Return [X, Y] of the center of cell containing provided text 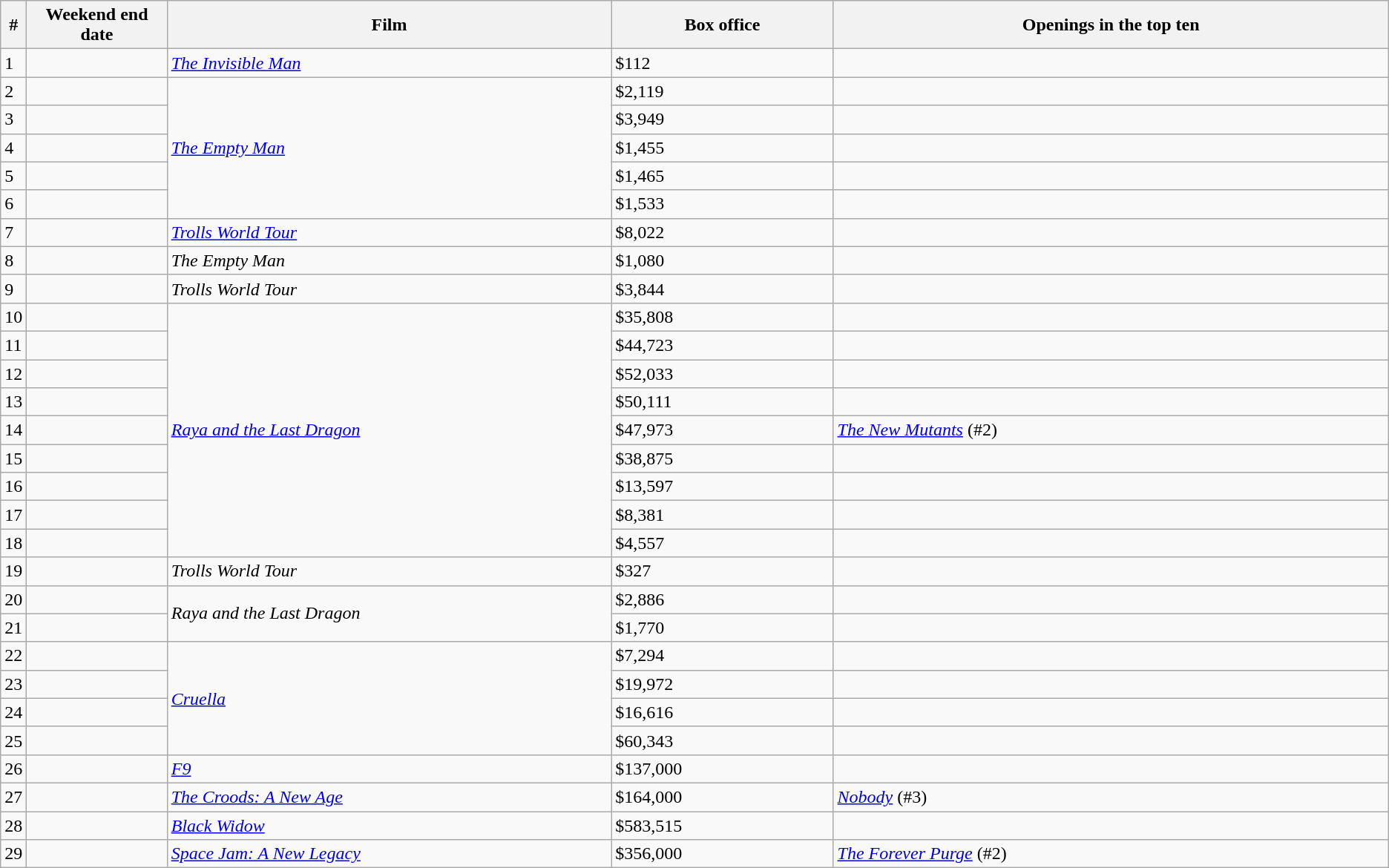
18 [13, 543]
22 [13, 656]
$137,000 [723, 769]
$35,808 [723, 317]
# [13, 25]
$356,000 [723, 854]
$112 [723, 63]
24 [13, 712]
$52,033 [723, 373]
$164,000 [723, 797]
12 [13, 373]
$1,533 [723, 204]
$4,557 [723, 543]
14 [13, 430]
8 [13, 260]
$1,080 [723, 260]
Film [389, 25]
Box office [723, 25]
$8,022 [723, 232]
$3,949 [723, 119]
Space Jam: A New Legacy [389, 854]
The New Mutants (#2) [1111, 430]
Weekend end date [96, 25]
10 [13, 317]
$2,119 [723, 91]
1 [13, 63]
19 [13, 571]
29 [13, 854]
28 [13, 826]
9 [13, 289]
3 [13, 119]
$13,597 [723, 487]
$44,723 [723, 345]
23 [13, 684]
$50,111 [723, 402]
7 [13, 232]
$2,886 [723, 599]
$1,770 [723, 628]
20 [13, 599]
$583,515 [723, 826]
21 [13, 628]
25 [13, 740]
F9 [389, 769]
$1,465 [723, 176]
$60,343 [723, 740]
$8,381 [723, 515]
The Forever Purge (#2) [1111, 854]
2 [13, 91]
$38,875 [723, 458]
$327 [723, 571]
The Invisible Man [389, 63]
5 [13, 176]
Cruella [389, 698]
16 [13, 487]
Openings in the top ten [1111, 25]
Black Widow [389, 826]
$19,972 [723, 684]
26 [13, 769]
$47,973 [723, 430]
$1,455 [723, 148]
Nobody (#3) [1111, 797]
$16,616 [723, 712]
27 [13, 797]
15 [13, 458]
13 [13, 402]
17 [13, 515]
6 [13, 204]
$7,294 [723, 656]
The Croods: A New Age [389, 797]
$3,844 [723, 289]
11 [13, 345]
4 [13, 148]
